Output the (X, Y) coordinate of the center of the cell containing the given text.  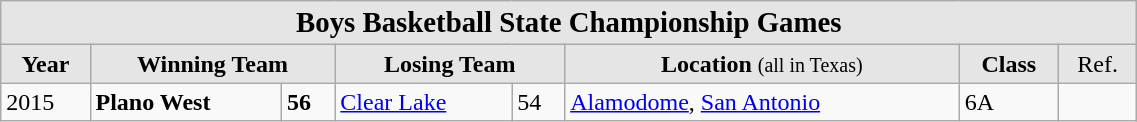
2015 (46, 102)
Year (46, 64)
Plano West (186, 102)
Losing Team (450, 64)
Alamodome, San Antonio (762, 102)
Boys Basketball State Championship Games (569, 23)
Class (1008, 64)
54 (538, 102)
Ref. (1097, 64)
Winning Team (212, 64)
6A (1008, 102)
Location (all in Texas) (762, 64)
Clear Lake (424, 102)
56 (308, 102)
